Determine the [X, Y] coordinate at the center of the cell enclosing the given text.  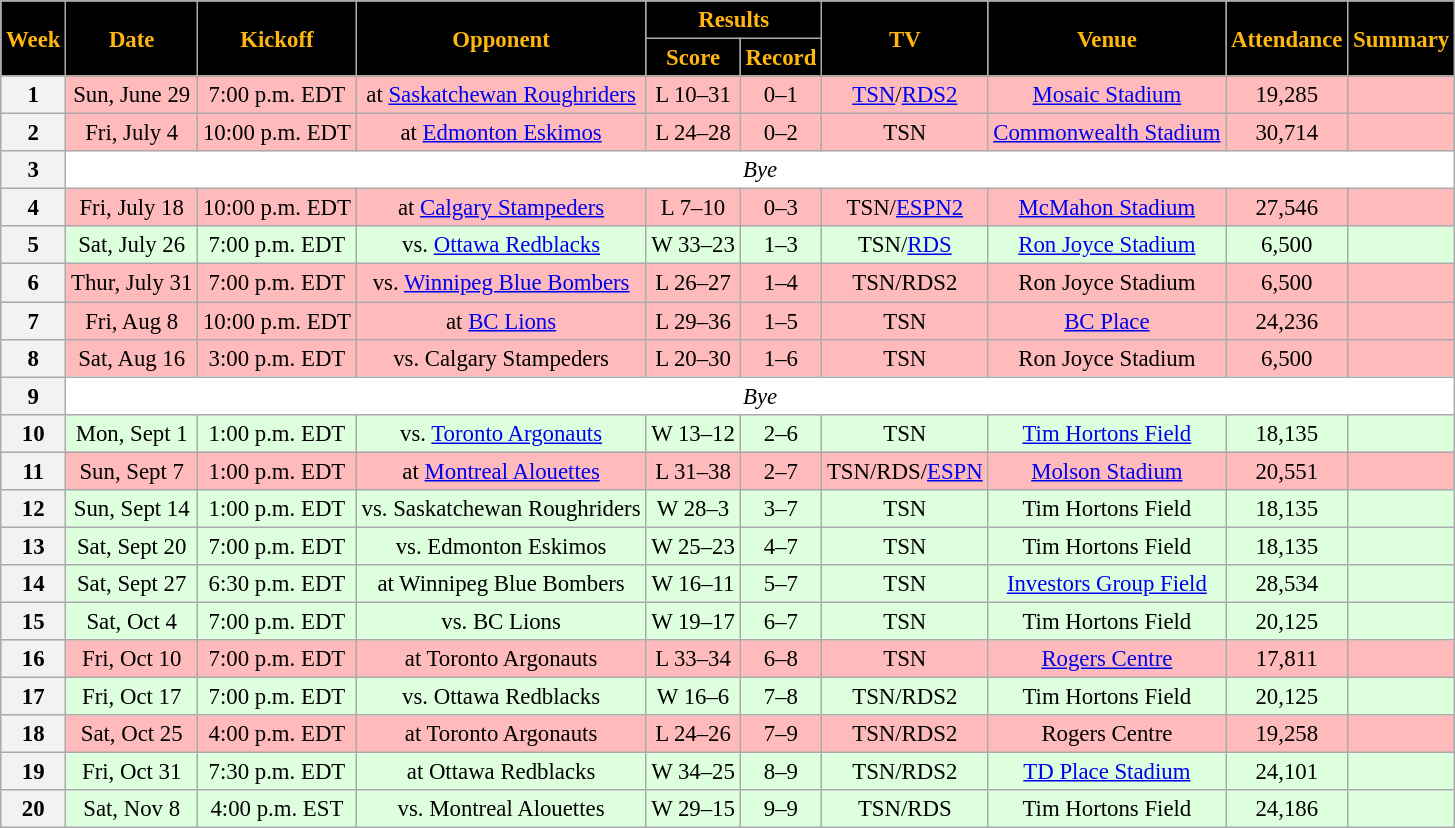
vs. BC Lions [501, 621]
20,551 [1287, 471]
L 26–27 [693, 283]
TSN/RDS/ESPN [905, 471]
Fri, Oct 10 [132, 659]
vs. Winnipeg Blue Bombers [501, 283]
Venue [1107, 38]
19,285 [1287, 95]
Sat, Nov 8 [132, 809]
2–7 [780, 471]
at BC Lions [501, 321]
W 25–23 [693, 546]
Sat, Sept 27 [132, 584]
at Ottawa Redblacks [501, 772]
BC Place [1107, 321]
28,534 [1287, 584]
W 16–11 [693, 584]
W 29–15 [693, 809]
Fri, July 4 [132, 133]
10 [34, 433]
Sun, Sept 7 [132, 471]
1 [34, 95]
at Winnipeg Blue Bombers [501, 584]
11 [34, 471]
vs. Saskatchewan Roughriders [501, 509]
at Calgary Stampeders [501, 208]
24,186 [1287, 809]
Investors Group Field [1107, 584]
13 [34, 546]
at Edmonton Eskimos [501, 133]
L 33–34 [693, 659]
Sun, Sept 14 [132, 509]
6–7 [780, 621]
L 10–31 [693, 95]
17,811 [1287, 659]
30,714 [1287, 133]
Mon, Sept 1 [132, 433]
Fri, July 18 [132, 208]
vs. Toronto Argonauts [501, 433]
8 [34, 358]
0–2 [780, 133]
8–9 [780, 772]
Record [780, 58]
vs. Calgary Stampeders [501, 358]
L 24–26 [693, 734]
24,101 [1287, 772]
Sat, July 26 [132, 245]
20 [34, 809]
TD Place Stadium [1107, 772]
3–7 [780, 509]
2 [34, 133]
Date [132, 38]
W 13–12 [693, 433]
7:30 p.m. EDT [278, 772]
4:00 p.m. EDT [278, 734]
Sat, Oct 25 [132, 734]
Sat, Sept 20 [132, 546]
Thur, July 31 [132, 283]
W 28–3 [693, 509]
Summary [1402, 38]
4 [34, 208]
at Saskatchewan Roughriders [501, 95]
L 31–38 [693, 471]
Fri, Oct 17 [132, 697]
vs. Edmonton Eskimos [501, 546]
6 [34, 283]
12 [34, 509]
1–4 [780, 283]
L 29–36 [693, 321]
L 24–28 [693, 133]
6:30 p.m. EDT [278, 584]
7–9 [780, 734]
2–6 [780, 433]
5 [34, 245]
Results [734, 20]
1–3 [780, 245]
7 [34, 321]
Opponent [501, 38]
Score [693, 58]
1–6 [780, 358]
5–7 [780, 584]
TSN/ESPN2 [905, 208]
L 20–30 [693, 358]
Sat, Aug 16 [132, 358]
9–9 [780, 809]
Commonwealth Stadium [1107, 133]
Fri, Oct 31 [132, 772]
19 [34, 772]
Mosaic Stadium [1107, 95]
Sun, June 29 [132, 95]
4–7 [780, 546]
W 34–25 [693, 772]
18 [34, 734]
at Montreal Alouettes [501, 471]
4:00 p.m. EST [278, 809]
24,236 [1287, 321]
17 [34, 697]
TV [905, 38]
14 [34, 584]
7–8 [780, 697]
Molson Stadium [1107, 471]
1–5 [780, 321]
3 [34, 170]
Kickoff [278, 38]
0–1 [780, 95]
15 [34, 621]
19,258 [1287, 734]
vs. Montreal Alouettes [501, 809]
6–8 [780, 659]
27,546 [1287, 208]
3:00 p.m. EDT [278, 358]
Attendance [1287, 38]
Week [34, 38]
W 19–17 [693, 621]
9 [34, 396]
Sat, Oct 4 [132, 621]
W 33–23 [693, 245]
16 [34, 659]
McMahon Stadium [1107, 208]
W 16–6 [693, 697]
0–3 [780, 208]
Fri, Aug 8 [132, 321]
L 7–10 [693, 208]
